Capture the cell that displays the provided text and extract its [X, Y] central coordinate. 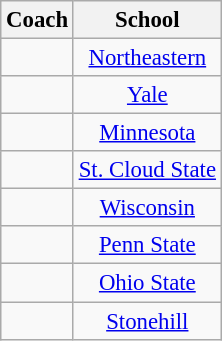
Ohio State [147, 283]
Yale [147, 95]
School [147, 20]
St. Cloud State [147, 170]
Coach [38, 20]
Wisconsin [147, 208]
Penn State [147, 245]
Northeastern [147, 58]
Minnesota [147, 133]
Stonehill [147, 321]
